Identify which cell holds the provided text, then report its (x, y) central coordinate. 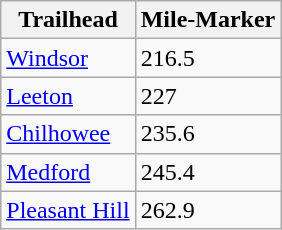
Pleasant Hill (68, 210)
235.6 (208, 134)
Windsor (68, 58)
Medford (68, 172)
Leeton (68, 96)
Trailhead (68, 20)
Chilhowee (68, 134)
227 (208, 96)
216.5 (208, 58)
262.9 (208, 210)
245.4 (208, 172)
Mile-Marker (208, 20)
